Return (X, Y) of the center of cell containing provided text 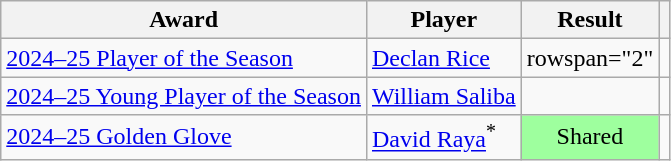
rowspan="2" (590, 58)
2024–25 Golden Glove (184, 138)
Result (590, 20)
Player (444, 20)
Shared (590, 138)
2024–25 Player of the Season (184, 58)
David Raya* (444, 138)
Declan Rice (444, 58)
William Saliba (444, 96)
Award (184, 20)
2024–25 Young Player of the Season (184, 96)
